Locate the cell with the specified text and output its [x, y] center coordinate. 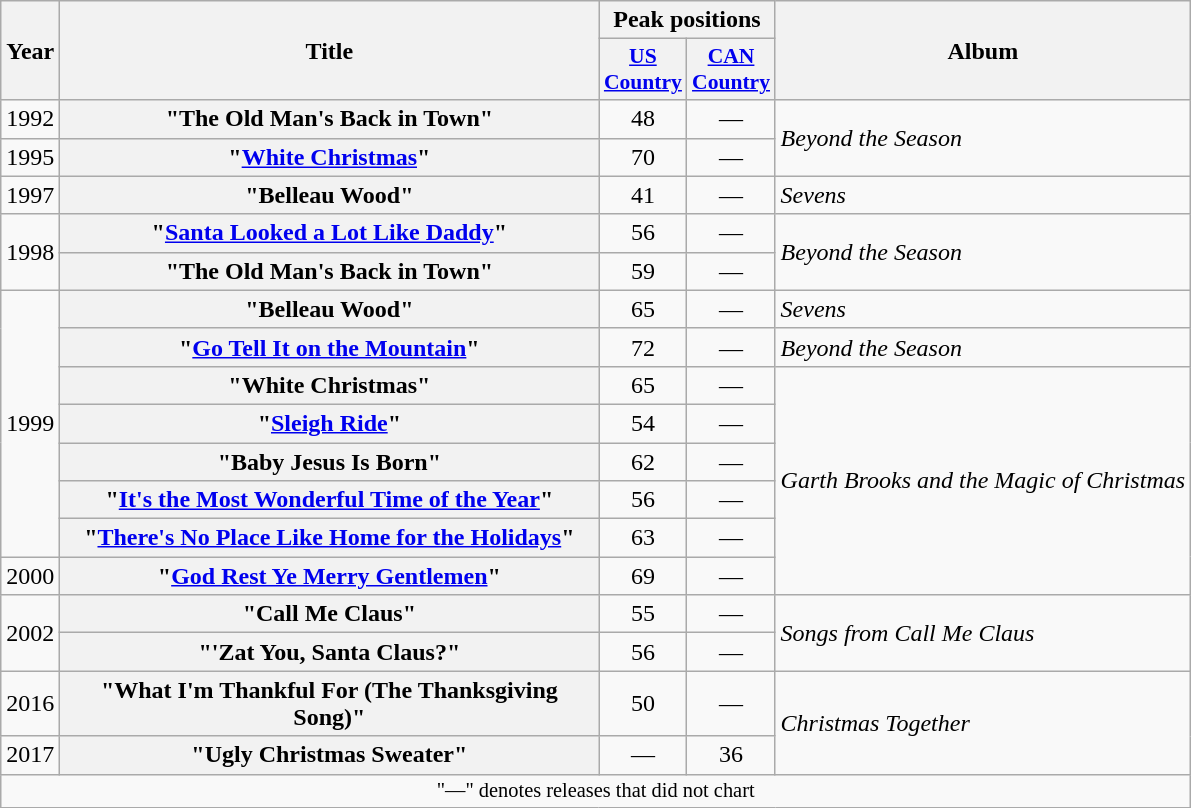
62 [643, 461]
"Santa Looked a Lot Like Daddy" [330, 233]
"There's No Place Like Home for the Holidays" [330, 538]
Album [983, 50]
"What I'm Thankful For (The Thanksgiving Song)" [330, 704]
Songs from Call Me Claus [983, 633]
36 [731, 755]
1997 [30, 195]
1995 [30, 157]
69 [643, 576]
41 [643, 195]
"Baby Jesus Is Born" [330, 461]
"Go Tell It on the Mountain" [330, 347]
"It's the Most Wonderful Time of the Year" [330, 500]
1992 [30, 119]
"—" denotes releases that did not chart [596, 791]
"God Rest Ye Merry Gentlemen" [330, 576]
70 [643, 157]
"Ugly Christmas Sweater" [330, 755]
2000 [30, 576]
Garth Brooks and the Magic of Christmas [983, 480]
54 [643, 423]
2002 [30, 633]
Peak positions [687, 20]
1999 [30, 423]
Year [30, 50]
1998 [30, 252]
"Call Me Claus" [330, 614]
2017 [30, 755]
2016 [30, 704]
"'Zat You, Santa Claus?" [330, 652]
63 [643, 538]
"Sleigh Ride" [330, 423]
CAN Country [731, 70]
Christmas Together [983, 722]
55 [643, 614]
72 [643, 347]
50 [643, 704]
Title [330, 50]
48 [643, 119]
59 [643, 271]
US Country [643, 70]
